Determine the [x, y] coordinate at the center of the cell enclosing the given text.  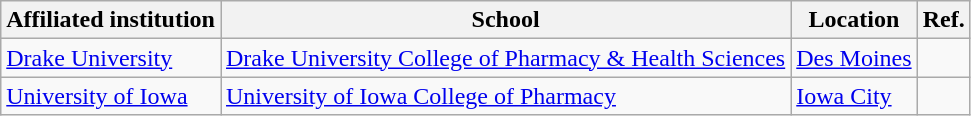
School [505, 20]
Ref. [944, 20]
University of Iowa College of Pharmacy [505, 96]
Drake University [111, 58]
Affiliated institution [111, 20]
Location [854, 20]
Des Moines [854, 58]
Iowa City [854, 96]
University of Iowa [111, 96]
Drake University College of Pharmacy & Health Sciences [505, 58]
